Pinpoint the cell where the given text exists, returning its (X, Y) midpoint coordinate. 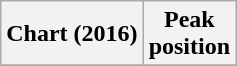
Peakposition (189, 34)
Chart (2016) (72, 34)
